Provide the (X, Y) coordinate of the cell's center where the given text is located.  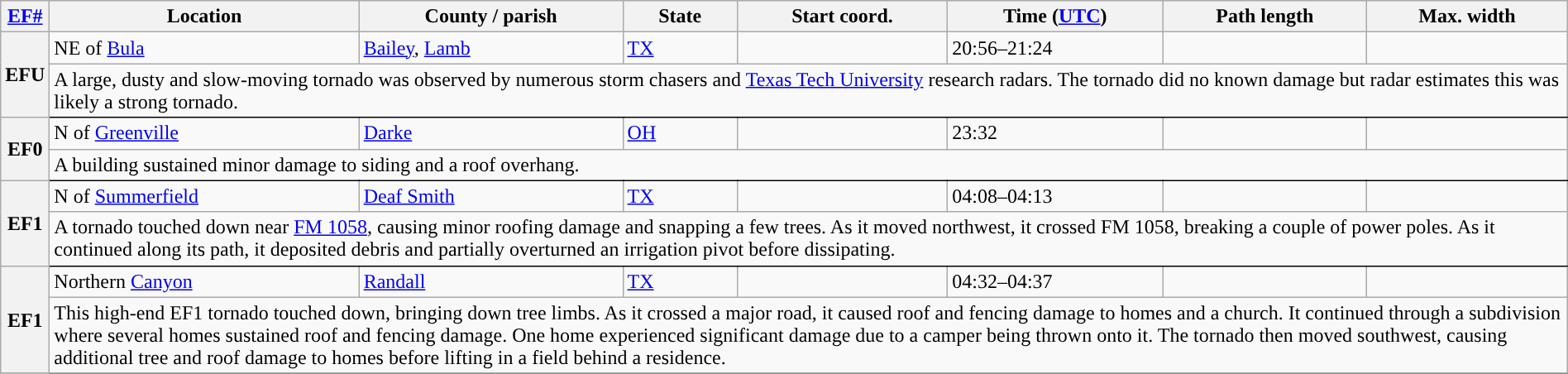
EF0 (25, 149)
OH (680, 133)
NE of Bula (204, 48)
Northern Canyon (204, 281)
A building sustained minor damage to siding and a roof overhang. (809, 165)
Deaf Smith (491, 196)
Bailey, Lamb (491, 48)
Path length (1265, 17)
Start coord. (842, 17)
County / parish (491, 17)
04:08–04:13 (1055, 196)
Darke (491, 133)
EFU (25, 74)
23:32 (1055, 133)
N of Summerfield (204, 196)
Max. width (1467, 17)
Randall (491, 281)
Time (UTC) (1055, 17)
State (680, 17)
Location (204, 17)
EF# (25, 17)
04:32–04:37 (1055, 281)
N of Greenville (204, 133)
20:56–21:24 (1055, 48)
